Determine the [X, Y] coordinate at the center of the cell enclosing the given text.  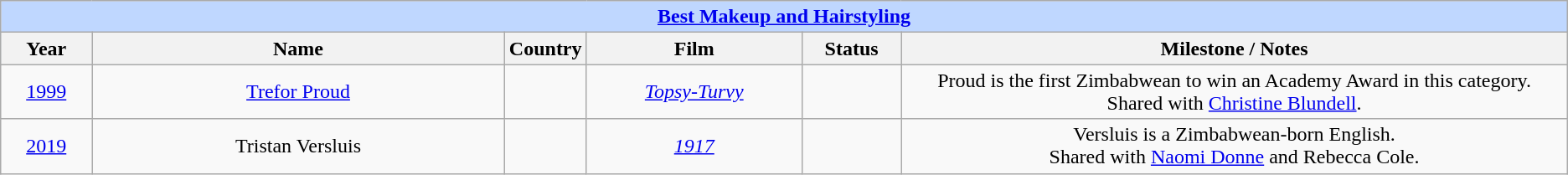
Versluis is a Zimbabwean-born English.Shared with Naomi Donne and Rebecca Cole. [1235, 146]
Country [545, 49]
Proud is the first Zimbabwean to win an Academy Award in this category.Shared with Christine Blundell. [1235, 92]
Milestone / Notes [1235, 49]
2019 [47, 146]
Status [851, 49]
Tristan Versluis [298, 146]
1999 [47, 92]
Best Makeup and Hairstyling [784, 17]
Trefor Proud [298, 92]
Name [298, 49]
Topsy-Turvy [694, 92]
Year [47, 49]
Film [694, 49]
1917 [694, 146]
